Pinpoint the cell where the given text exists, returning its [X, Y] midpoint coordinate. 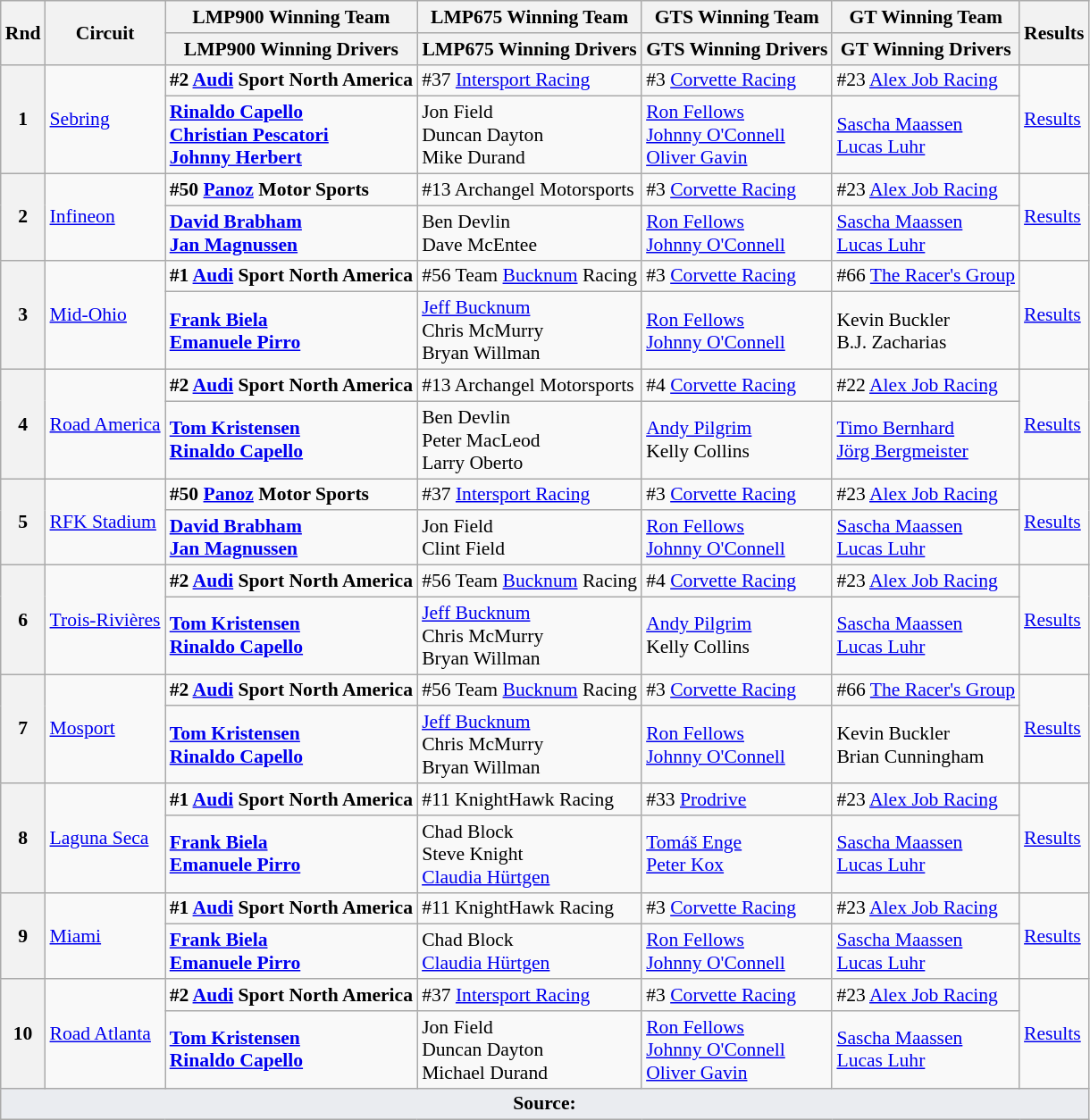
Timo Bernhard Jörg Bergmeister [926, 439]
5 [23, 522]
GTS Winning Team [736, 17]
LMP900 Winning Team [291, 17]
#33 Prodrive [736, 799]
Sebring [105, 119]
Rnd [23, 32]
RFK Stadium [105, 522]
Circuit [105, 32]
Chad Block Claudia Hürtgen [529, 952]
Kevin Buckler Brian Cunningham [926, 745]
Miami [105, 936]
Infineon [105, 218]
Trois-Rivières [105, 620]
#22 Alex Job Racing [926, 386]
8 [23, 838]
Rinaldo Capello Christian Pescatori Johnny Herbert [291, 136]
4 [23, 424]
GTS Winning Drivers [736, 49]
Jon Field Duncan Dayton Mike Durand [529, 136]
Ben Devlin Peter MacLeod Larry Oberto [529, 439]
Road Atlanta [105, 1033]
Kevin Buckler B.J. Zacharias [926, 330]
Chad Block Steve Knight Claudia Hürtgen [529, 854]
2 [23, 218]
Jon Field Duncan Dayton Michael Durand [529, 1050]
Laguna Seca [105, 838]
9 [23, 936]
1 [23, 119]
LMP675 Winning Drivers [529, 49]
LMP900 Winning Drivers [291, 49]
6 [23, 620]
GT Winning Team [926, 17]
Road America [105, 424]
Source: [545, 1104]
Mosport [105, 729]
10 [23, 1033]
Tomáš Enge Peter Kox [736, 854]
Jon Field Clint Field [529, 538]
Ben Devlin Dave McEntee [529, 232]
7 [23, 729]
Mid-Ohio [105, 314]
3 [23, 314]
LMP675 Winning Team [529, 17]
GT Winning Drivers [926, 49]
